Capture the cell that displays the provided text and extract its [x, y] central coordinate. 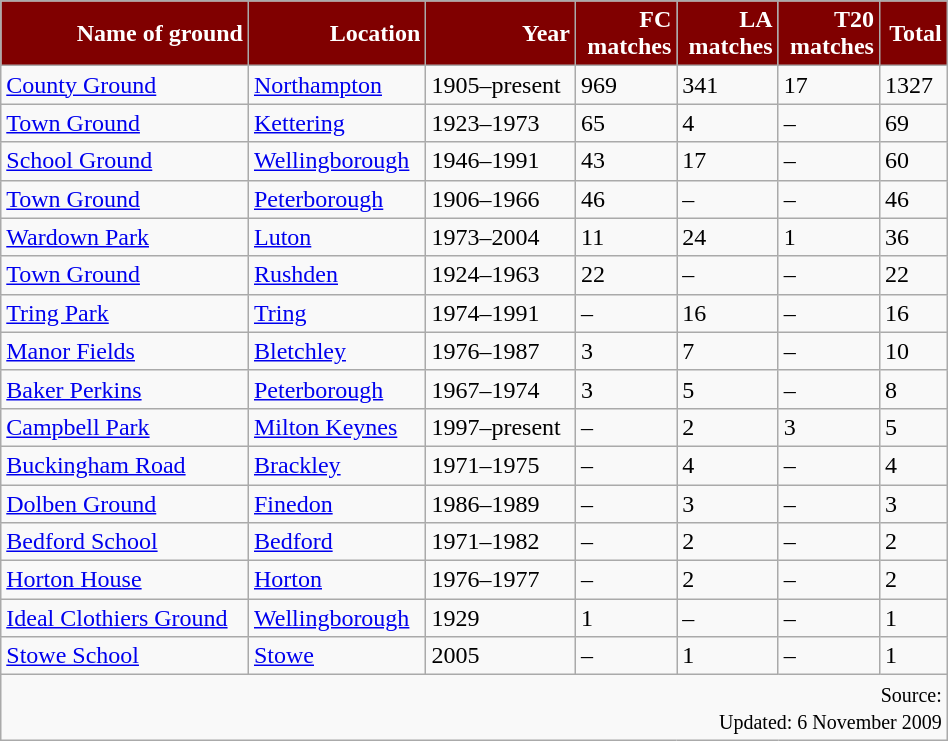
69 [913, 123]
Bedford [336, 542]
Stowe School [125, 656]
Buckingham Road [125, 465]
1971–1982 [501, 542]
Bletchley [336, 351]
Name of ground [125, 34]
11 [626, 237]
Campbell Park [125, 427]
Tring [336, 313]
1327 [913, 85]
T20matches [828, 34]
Finedon [336, 503]
8 [913, 389]
36 [913, 237]
60 [913, 161]
1924–1963 [501, 275]
Milton Keynes [336, 427]
1906–1966 [501, 199]
Manor Fields [125, 351]
65 [626, 123]
Northampton [336, 85]
1973–2004 [501, 237]
LAmatches [728, 34]
Location [336, 34]
County Ground [125, 85]
1923–1973 [501, 123]
1976–1977 [501, 580]
Ideal Clothiers Ground [125, 618]
1974–1991 [501, 313]
Source: Updated: 6 November 2009 [474, 708]
Tring Park [125, 313]
Stowe [336, 656]
1976–1987 [501, 351]
1986–1989 [501, 503]
1967–1974 [501, 389]
Wardown Park [125, 237]
Kettering [336, 123]
Rushden [336, 275]
1929 [501, 618]
Dolben Ground [125, 503]
Brackley [336, 465]
43 [626, 161]
1905–present [501, 85]
Horton House [125, 580]
1971–1975 [501, 465]
Bedford School [125, 542]
1997–present [501, 427]
10 [913, 351]
969 [626, 85]
1946–1991 [501, 161]
School Ground [125, 161]
341 [728, 85]
Year [501, 34]
Horton [336, 580]
2005 [501, 656]
7 [728, 351]
24 [728, 237]
FCmatches [626, 34]
Baker Perkins [125, 389]
Luton [336, 237]
Total [913, 34]
